Return the (x, y) coordinate for the center point of the cell that contains the specified text.  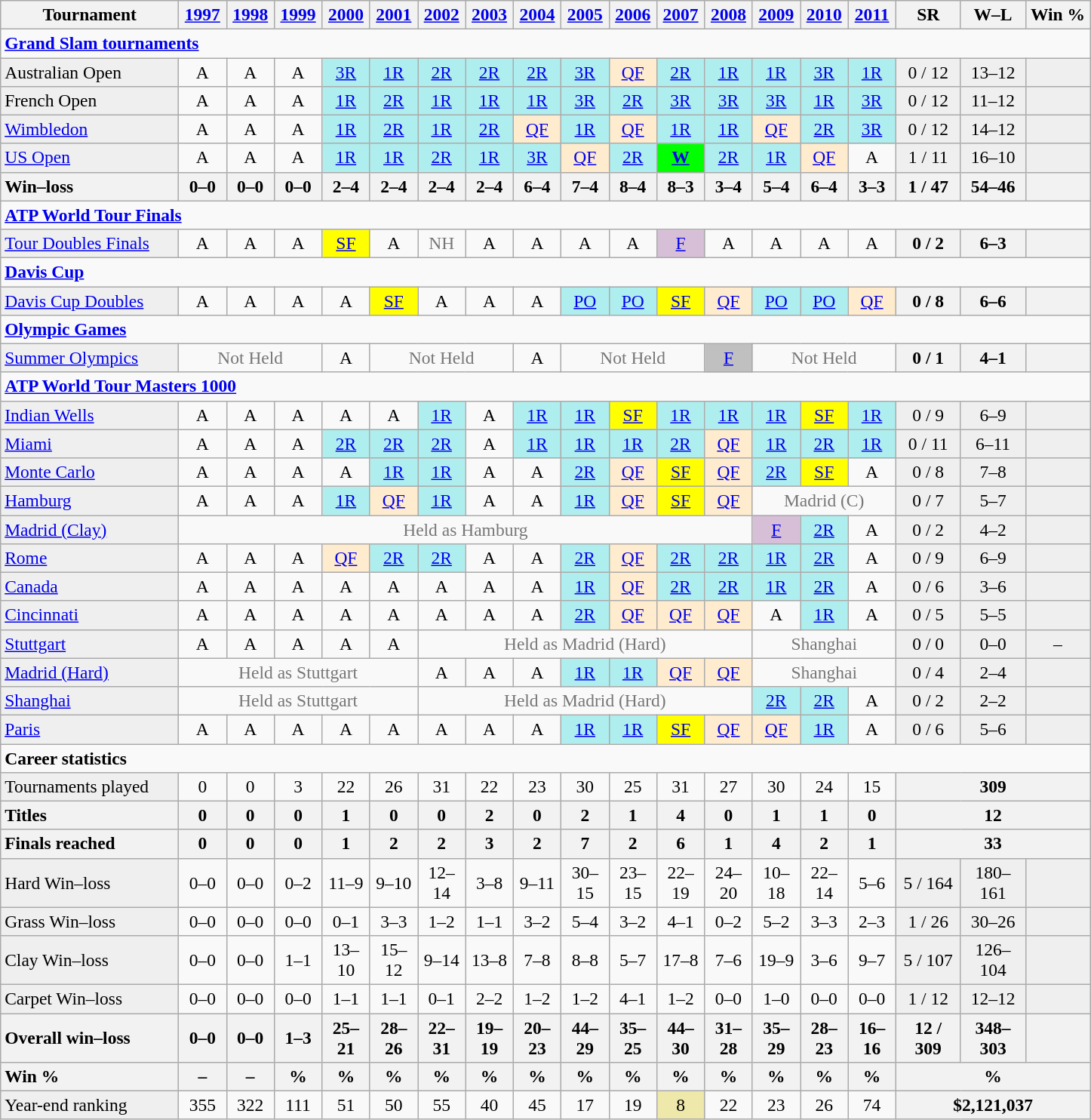
Indian Wells (90, 415)
74 (872, 1105)
Win–loss (90, 186)
5–5 (993, 615)
22–19 (681, 883)
44–29 (585, 1037)
Clay Win–loss (90, 960)
19–19 (489, 1037)
Madrid (C) (824, 500)
3–4 (729, 186)
W–L (993, 14)
ATP World Tour Masters 1000 (545, 386)
3–8 (489, 883)
15–12 (394, 960)
Grand Slam tournaments (545, 43)
2004 (537, 14)
0 / 7 (928, 500)
12–14 (442, 883)
ATP World Tour Finals (545, 215)
2–3 (872, 922)
6–3 (993, 243)
1–3 (297, 1037)
13–8 (489, 960)
30–15 (585, 883)
W (681, 158)
Davis Cup Doubles (90, 300)
16–10 (993, 158)
1–0 (776, 998)
9–10 (394, 883)
Olympic Games (545, 329)
Titles (90, 815)
2000 (346, 14)
Tour Doubles Finals (90, 243)
4–2 (993, 529)
322 (250, 1105)
28–23 (824, 1037)
1 / 12 (928, 998)
7 (585, 844)
Summer Olympics (90, 358)
8–8 (585, 960)
8–3 (681, 186)
$2,121,037 (993, 1105)
0 / 11 (928, 444)
5–2 (776, 922)
Carpet Win–loss (90, 998)
2005 (585, 14)
French Open (90, 100)
1998 (250, 14)
Year-end ranking (90, 1105)
Held as Hamburg (466, 529)
309 (993, 786)
5 / 107 (928, 960)
35–29 (776, 1037)
8 (681, 1105)
Cincinnati (90, 615)
6–6 (993, 300)
30–26 (993, 922)
7–6 (729, 960)
40 (489, 1105)
Wimbledon (90, 129)
348–303 (993, 1037)
11–12 (993, 100)
9–11 (537, 883)
28–26 (394, 1037)
2008 (729, 14)
13–10 (346, 960)
Career statistics (545, 758)
NH (442, 243)
24–20 (729, 883)
Miami (90, 444)
Davis Cup (545, 272)
SR (928, 14)
1 / 26 (928, 922)
Monte Carlo (90, 472)
180–161 (993, 883)
1997 (202, 14)
23–15 (632, 883)
35–25 (632, 1037)
2010 (824, 14)
Paris (90, 729)
17–8 (681, 960)
0 / 5 (928, 615)
11–9 (346, 883)
Tournament (90, 14)
17 (585, 1105)
0 / 4 (928, 672)
2007 (681, 14)
20–23 (537, 1037)
US Open (90, 158)
12–12 (993, 998)
6 (681, 844)
22–31 (442, 1037)
0 / 1 (928, 358)
19–9 (776, 960)
25–21 (346, 1037)
19 (632, 1105)
1999 (297, 14)
1 / 47 (928, 186)
Hamburg (90, 500)
Grass Win–loss (90, 922)
Australian Open (90, 72)
1 / 11 (928, 158)
5 / 164 (928, 883)
55 (442, 1105)
2002 (442, 14)
2001 (394, 14)
54–46 (993, 186)
25 (632, 786)
44–30 (681, 1037)
Tournaments played (90, 786)
Hard Win–loss (90, 883)
45 (537, 1105)
8–4 (632, 186)
0 / 0 (928, 644)
Canada (90, 586)
33 (993, 844)
24 (824, 786)
50 (394, 1105)
9–7 (872, 960)
10–18 (776, 883)
14–12 (993, 129)
Stuttgart (90, 644)
7–4 (585, 186)
2006 (632, 14)
2011 (872, 14)
12 (993, 815)
15 (872, 786)
27 (729, 786)
Finals reached (90, 844)
2003 (489, 14)
6–11 (993, 444)
16–16 (872, 1037)
12 / 309 (928, 1037)
Overall win–loss (90, 1037)
31–28 (729, 1037)
355 (202, 1105)
Rome (90, 558)
Madrid (Hard) (90, 672)
22–14 (824, 883)
111 (297, 1105)
9–14 (442, 960)
126–104 (993, 960)
2009 (776, 14)
13–12 (993, 72)
Madrid (Clay) (90, 529)
51 (346, 1105)
